Search for the cell housing the specified text and yield its [x, y] center coordinate. 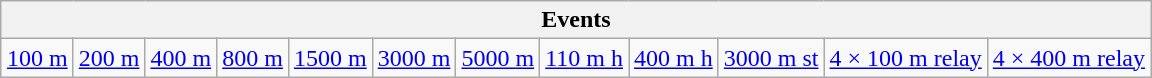
4 × 100 m relay [906, 58]
400 m h [674, 58]
110 m h [584, 58]
200 m [109, 58]
100 m [37, 58]
1500 m [330, 58]
3000 m st [771, 58]
400 m [181, 58]
Events [576, 20]
3000 m [414, 58]
5000 m [498, 58]
800 m [253, 58]
4 × 400 m relay [1068, 58]
